Find where the given text appears and provide that cell's center as (X, Y) coordinate. 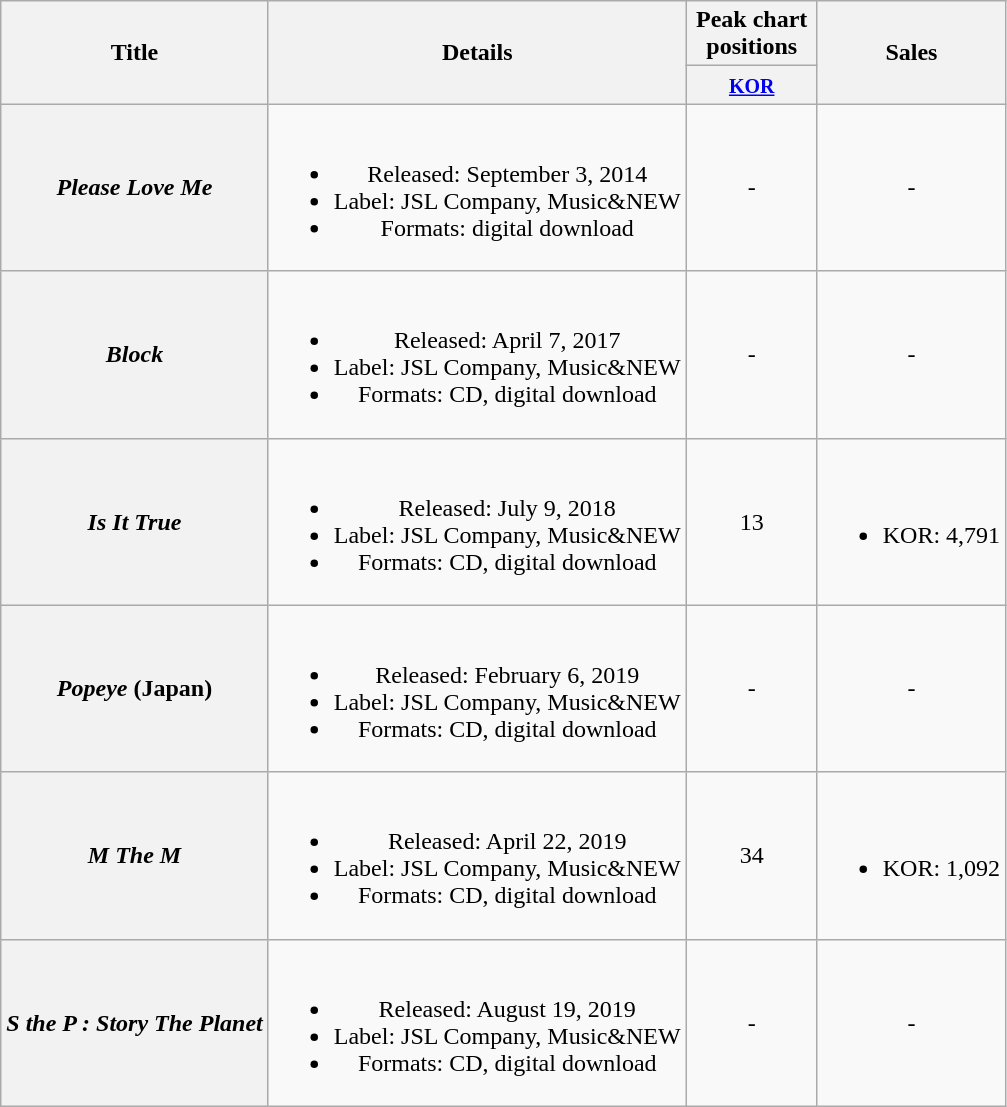
Released: September 3, 2014Label: JSL Company, Music&NEWFormats: digital download (477, 188)
Block (135, 354)
KOR (752, 85)
Released: April 22, 2019Label: JSL Company, Music&NEWFormats: CD, digital download (477, 856)
Please Love Me (135, 188)
Released: April 7, 2017Label: JSL Company, Music&NEWFormats: CD, digital download (477, 354)
Details (477, 52)
Released: August 19, 2019Label: JSL Company, Music&NEWFormats: CD, digital download (477, 1022)
Is It True (135, 522)
S the P : Story The Planet (135, 1022)
13 (752, 522)
Released: February 6, 2019Label: JSL Company, Music&NEWFormats: CD, digital download (477, 688)
34 (752, 856)
Sales (911, 52)
KOR: 4,791 (911, 522)
M The M (135, 856)
Popeye (Japan) (135, 688)
KOR: 1,092 (911, 856)
Released: July 9, 2018Label: JSL Company, Music&NEWFormats: CD, digital download (477, 522)
Title (135, 52)
Peak chart positions (752, 34)
